Provide the (x, y) coordinate of the cell's center where the given text is located.  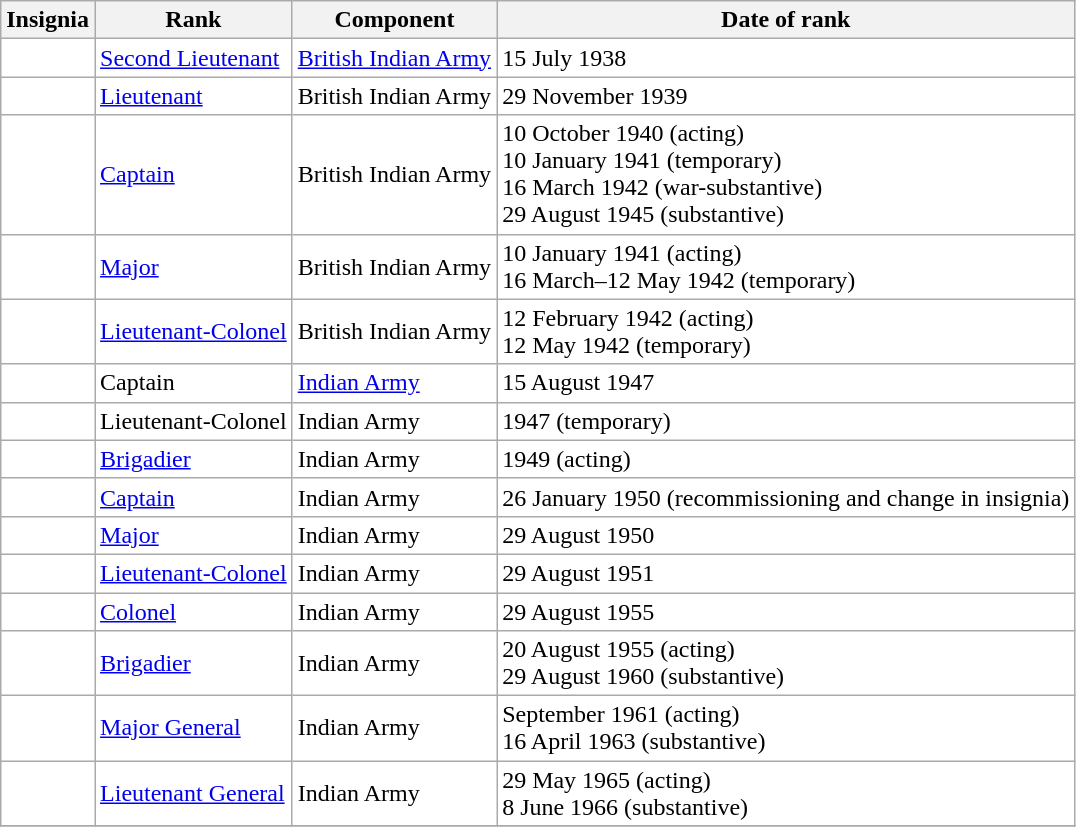
29 August 1950 (786, 535)
Colonel (194, 611)
1947 (temporary) (786, 421)
10 October 1940 (acting)10 January 1941 (temporary)16 March 1942 (war-substantive)29 August 1945 (substantive) (786, 174)
20 August 1955 (acting)29 August 1960 (substantive) (786, 664)
15 July 1938 (786, 58)
1949 (acting) (786, 459)
29 August 1955 (786, 611)
Component (394, 20)
15 August 1947 (786, 383)
12 February 1942 (acting)12 May 1942 (temporary) (786, 332)
Insignia (48, 20)
26 January 1950 (recommissioning and change in insignia) (786, 497)
Rank (194, 20)
Lieutenant (194, 96)
Date of rank (786, 20)
Major General (194, 728)
Lieutenant General (194, 794)
29 August 1951 (786, 573)
September 1961 (acting)16 April 1963 (substantive) (786, 728)
Second Lieutenant (194, 58)
29 November 1939 (786, 96)
29 May 1965 (acting)8 June 1966 (substantive) (786, 794)
10 January 1941 (acting)16 March–12 May 1942 (temporary) (786, 266)
